From the cell containing the given text, extract its center point as [x, y] coordinate. 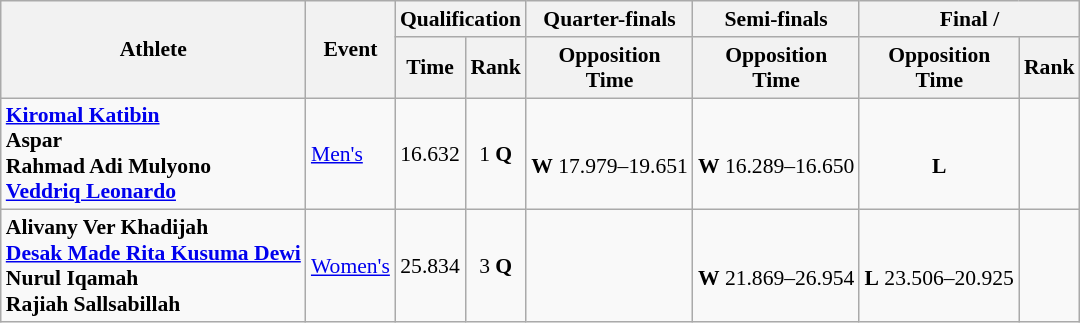
W 17.979–19.651 [610, 154]
Time [430, 68]
L [938, 154]
25.834 [430, 266]
Event [350, 50]
W 16.289–16.650 [776, 154]
Quarter-finals [610, 19]
L 23.506–20.925 [938, 266]
W 21.869–26.954 [776, 266]
1 Q [496, 154]
Semi-finals [776, 19]
Women's [350, 266]
Kiromal KatibinAsparRahmad Adi MulyonoVeddriq Leonardo [154, 154]
Final / [969, 19]
Men's [350, 154]
Athlete [154, 50]
16.632 [430, 154]
Alivany Ver KhadijahDesak Made Rita Kusuma DewiNurul IqamahRajiah Sallsabillah [154, 266]
3 Q [496, 266]
Qualification [460, 19]
